Return the (X, Y) coordinate for the center point of the cell that contains the specified text.  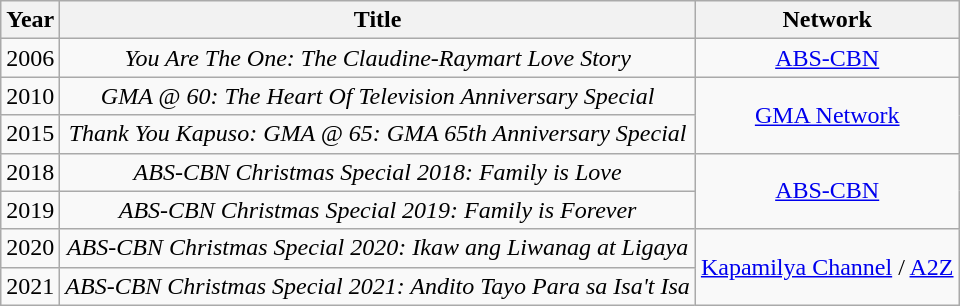
Year (30, 20)
2019 (30, 210)
Kapamilya Channel / A2Z (827, 267)
ABS-CBN Christmas Special 2021: Andito Tayo Para sa Isa't Isa (378, 286)
ABS-CBN Christmas Special 2018: Family is Love (378, 172)
Network (827, 20)
2021 (30, 286)
Title (378, 20)
ABS-CBN Christmas Special 2020: Ikaw ang Liwanag at Ligaya (378, 248)
GMA @ 60: The Heart Of Television Anniversary Special (378, 96)
Thank You Kapuso: GMA @ 65: GMA 65th Anniversary Special (378, 134)
2018 (30, 172)
You Are The One: The Claudine-Raymart Love Story (378, 58)
GMA Network (827, 115)
2015 (30, 134)
2020 (30, 248)
2010 (30, 96)
2006 (30, 58)
ABS-CBN Christmas Special 2019: Family is Forever (378, 210)
